For the text-containing cell, return its midpoint in (X, Y) coordinate format. 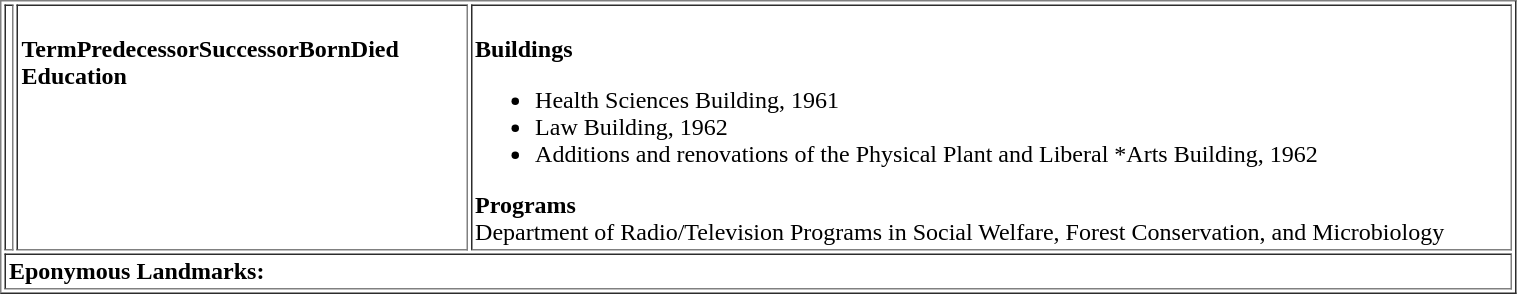
Eponymous Landmarks: (758, 272)
TermPredecessorSuccessorBornDied Education (242, 127)
